Provide the [x, y] coordinate of the cell's center where the given text is located.  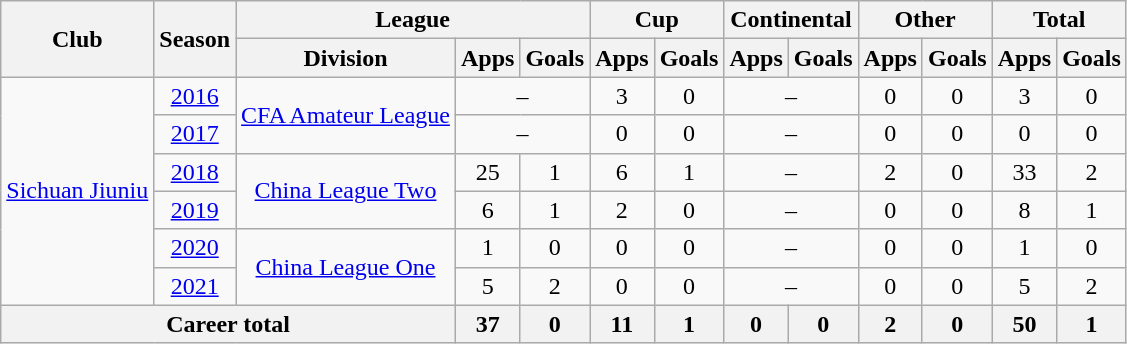
Career total [228, 324]
25 [487, 172]
50 [1024, 324]
2019 [195, 210]
CFA Amateur League [346, 115]
Club [78, 39]
37 [487, 324]
8 [1024, 210]
China League One [346, 267]
China League Two [346, 191]
Sichuan Jiuniu [78, 191]
Season [195, 39]
Cup [657, 20]
2020 [195, 248]
2021 [195, 286]
Other [925, 20]
33 [1024, 172]
2018 [195, 172]
Division [346, 58]
2016 [195, 96]
League [413, 20]
11 [622, 324]
Total [1059, 20]
Continental [791, 20]
2017 [195, 134]
